Provide the [x, y] coordinate of the cell's center where the given text is located.  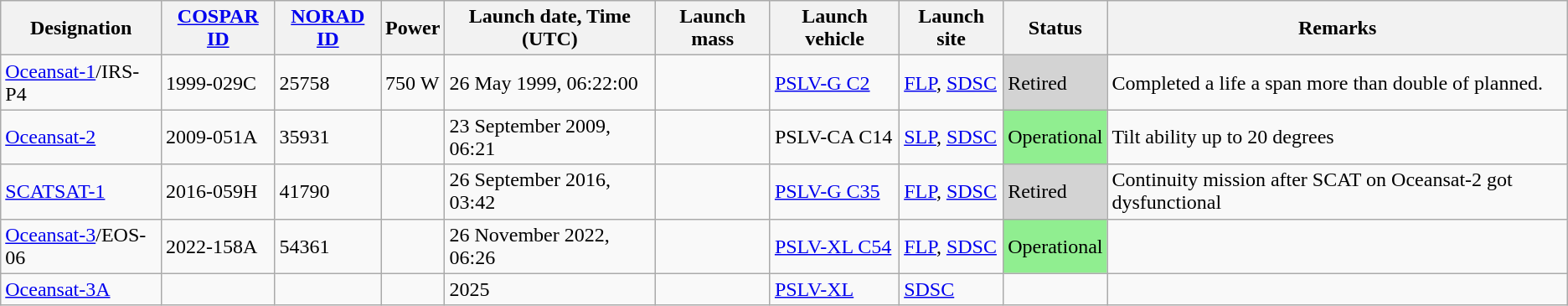
PSLV-CA C14 [834, 137]
PSLV-G C2 [834, 82]
Completed a life a span more than double of planned. [1337, 82]
Launch vehicle [834, 29]
Oceansat-1/IRS-P4 [81, 82]
NORAD ID [328, 29]
Oceansat-2 [81, 137]
2009-051A [218, 137]
26 November 2022, 06:26 [549, 246]
Launch mass [712, 29]
2016-059H [218, 191]
PSLV-G C35 [834, 191]
41790 [328, 191]
Designation [81, 29]
54361 [328, 246]
1999-029C [218, 82]
2025 [549, 289]
COSPAR ID [218, 29]
35931 [328, 137]
26 September 2016, 03:42 [549, 191]
Continuity mission after SCAT on Oceansat-2 got dysfunctional [1337, 191]
Power [413, 29]
Tilt ability up to 20 degrees [1337, 137]
Oceansat-3/EOS-06 [81, 246]
750 W [413, 82]
25758 [328, 82]
SLP, SDSC [952, 137]
Launch site [952, 29]
2022-158A [218, 246]
Remarks [1337, 29]
Status [1055, 29]
SDSC [952, 289]
SCATSAT-1 [81, 191]
PSLV-XL [834, 289]
Oceansat-3A [81, 289]
26 May 1999, 06:22:00 [549, 82]
23 September 2009, 06:21 [549, 137]
PSLV-XL C54 [834, 246]
Launch date, Time (UTC) [549, 29]
